Extract the (X, Y) coordinate from the center of the cell holding the provided text.  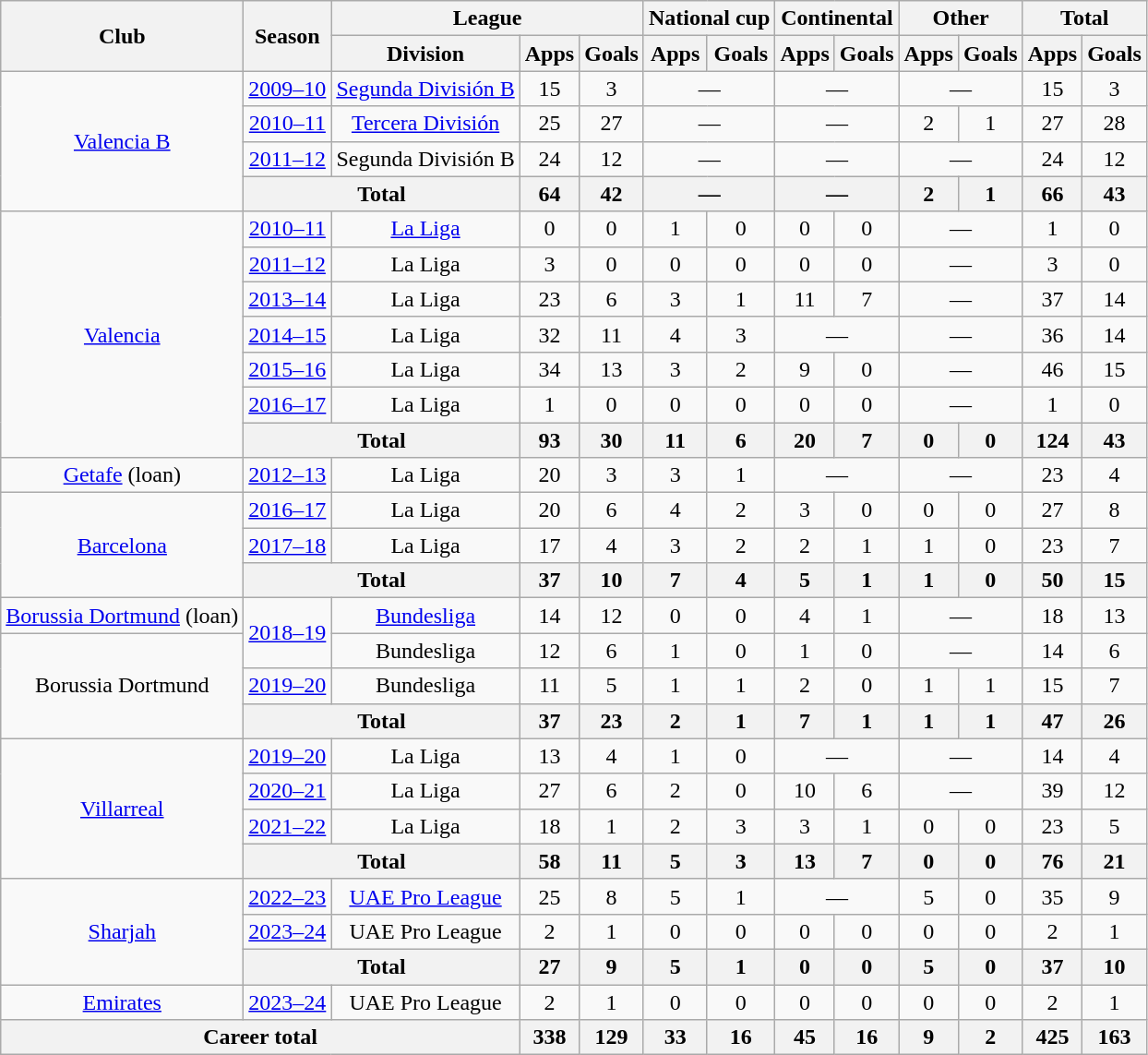
2022–23 (288, 896)
42 (612, 194)
Other (961, 18)
2014–15 (288, 334)
28 (1115, 124)
Division (425, 54)
2017–18 (288, 545)
Club (122, 36)
124 (1052, 440)
35 (1052, 896)
26 (1115, 721)
2021–22 (288, 826)
93 (549, 440)
338 (549, 1037)
Career total (260, 1037)
2018–19 (288, 633)
36 (1052, 334)
Borussia Dortmund (loan) (122, 616)
76 (1052, 861)
34 (549, 369)
Valencia B (122, 141)
2013–14 (288, 299)
66 (1052, 194)
Season (288, 36)
2009–10 (288, 89)
21 (1115, 861)
Valencia (122, 334)
39 (1052, 791)
46 (1052, 369)
2012–13 (288, 475)
National cup (709, 18)
32 (549, 334)
64 (549, 194)
58 (549, 861)
2020–21 (288, 791)
45 (805, 1037)
Borussia Dortmund (122, 686)
50 (1052, 581)
League (487, 18)
2015–16 (288, 369)
163 (1115, 1037)
30 (612, 440)
Sharjah (122, 931)
Villarreal (122, 809)
47 (1052, 721)
Emirates (122, 1001)
Barcelona (122, 545)
129 (612, 1037)
17 (549, 545)
Tercera División (425, 124)
425 (1052, 1037)
33 (675, 1037)
Getafe (loan) (122, 475)
Continental (837, 18)
